Search for the cell housing the specified text and yield its [X, Y] center coordinate. 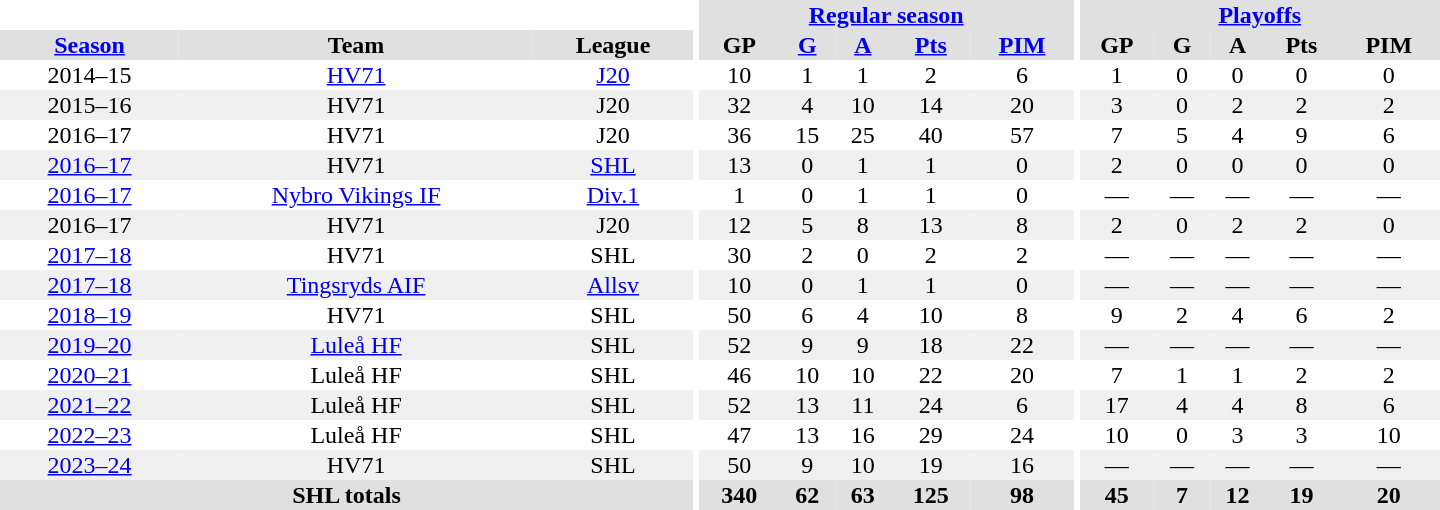
340 [739, 495]
Team [356, 45]
36 [739, 135]
47 [739, 435]
15 [807, 135]
18 [931, 345]
40 [931, 135]
Nybro Vikings IF [356, 195]
11 [863, 405]
63 [863, 495]
2014–15 [90, 75]
Season [90, 45]
2019–20 [90, 345]
2020–21 [90, 375]
League [613, 45]
2023–24 [90, 465]
2018–19 [90, 315]
Playoffs [1260, 15]
45 [1116, 495]
32 [739, 105]
125 [931, 495]
29 [931, 435]
17 [1116, 405]
98 [1022, 495]
30 [739, 255]
25 [863, 135]
2015–16 [90, 105]
2022–23 [90, 435]
57 [1022, 135]
Div.1 [613, 195]
Tingsryds AIF [356, 285]
Allsv [613, 285]
2021–22 [90, 405]
Regular season [886, 15]
62 [807, 495]
46 [739, 375]
SHL totals [346, 495]
14 [931, 105]
